Extract the [X, Y] coordinate from the center of the cell holding the provided text.  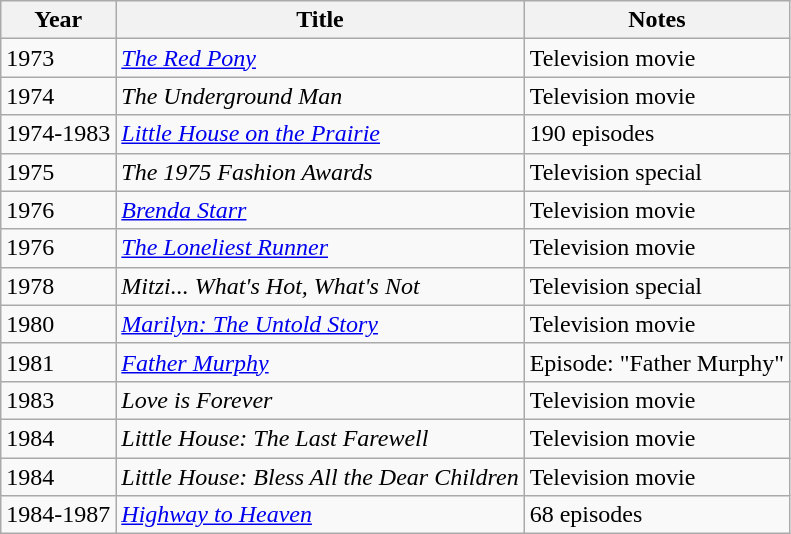
Marilyn: The Untold Story [320, 324]
1984-1987 [58, 515]
Little House: Bless All the Dear Children [320, 477]
Little House: The Last Farewell [320, 438]
The 1975 Fashion Awards [320, 172]
Title [320, 20]
1978 [58, 286]
1974 [58, 96]
Little House on the Prairie [320, 134]
The Red Pony [320, 58]
Notes [656, 20]
Mitzi... What's Hot, What's Not [320, 286]
1980 [58, 324]
190 episodes [656, 134]
Love is Forever [320, 400]
1973 [58, 58]
1983 [58, 400]
Year [58, 20]
1981 [58, 362]
Father Murphy [320, 362]
The Loneliest Runner [320, 248]
68 episodes [656, 515]
Episode: "Father Murphy" [656, 362]
1974-1983 [58, 134]
1975 [58, 172]
The Underground Man [320, 96]
Highway to Heaven [320, 515]
Brenda Starr [320, 210]
